Pinpoint the cell where the given text exists, returning its (x, y) midpoint coordinate. 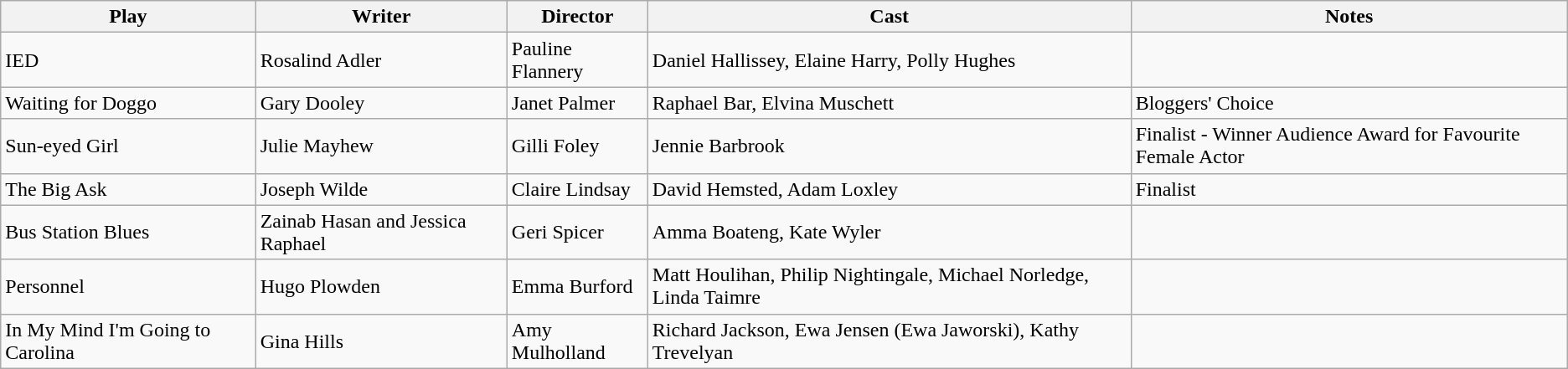
Writer (381, 17)
Matt Houlihan, Philip Nightingale, Michael Norledge, Linda Taimre (890, 286)
Finalist (1349, 189)
Emma Burford (577, 286)
Pauline Flannery (577, 60)
Amma Boateng, Kate Wyler (890, 233)
Janet Palmer (577, 103)
Jennie Barbrook (890, 146)
Claire Lindsay (577, 189)
Notes (1349, 17)
Zainab Hasan and Jessica Raphael (381, 233)
Gina Hills (381, 341)
Gilli Foley (577, 146)
Personnel (128, 286)
Daniel Hallissey, Elaine Harry, Polly Hughes (890, 60)
In My Mind I'm Going to Carolina (128, 341)
Richard Jackson, Ewa Jensen (Ewa Jaworski), Kathy Trevelyan (890, 341)
Hugo Plowden (381, 286)
Play (128, 17)
Director (577, 17)
Finalist - Winner Audience Award for Favourite Female Actor (1349, 146)
Amy Mulholland (577, 341)
IED (128, 60)
Waiting for Doggo (128, 103)
Bloggers' Choice (1349, 103)
Gary Dooley (381, 103)
Julie Mayhew (381, 146)
Sun-eyed Girl (128, 146)
Joseph Wilde (381, 189)
Rosalind Adler (381, 60)
The Big Ask (128, 189)
Raphael Bar, Elvina Muschett (890, 103)
David Hemsted, Adam Loxley (890, 189)
Geri Spicer (577, 233)
Cast (890, 17)
Bus Station Blues (128, 233)
